Return [X, Y] of the center of cell containing provided text 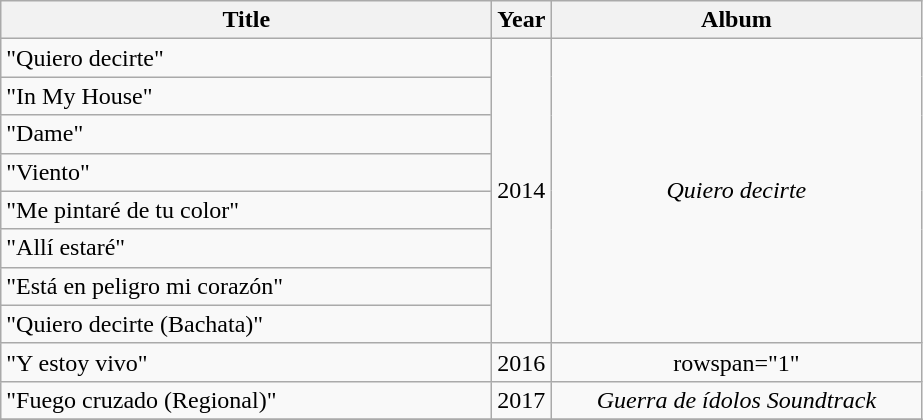
2017 [522, 400]
Quiero decirte [736, 191]
Guerra de ídolos Soundtrack [736, 400]
Title [246, 20]
2014 [522, 191]
2016 [522, 362]
rowspan="1" [736, 362]
Year [522, 20]
"Quiero decirte (Bachata)" [246, 324]
"Allí estaré" [246, 248]
Album [736, 20]
"Dame" [246, 134]
"Está en peligro mi corazón" [246, 286]
"Me pintaré de tu color" [246, 210]
"Viento" [246, 172]
"Y estoy vivo" [246, 362]
"In My House" [246, 96]
"Quiero decirte" [246, 58]
"Fuego cruzado (Regional)" [246, 400]
